Provide the [x, y] coordinate of the cell's center where the given text is located.  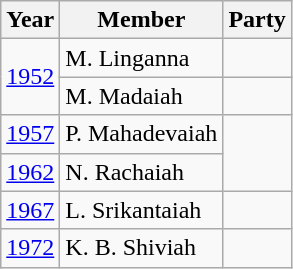
Party [257, 20]
K. B. Shiviah [142, 248]
1952 [30, 77]
M. Madaiah [142, 96]
N. Rachaiah [142, 172]
M. Linganna [142, 58]
1962 [30, 172]
Year [30, 20]
1957 [30, 134]
P. Mahadevaiah [142, 134]
1972 [30, 248]
Member [142, 20]
1967 [30, 210]
L. Srikantaiah [142, 210]
